Return the [X, Y] coordinate for the center point of the cell that contains the specified text.  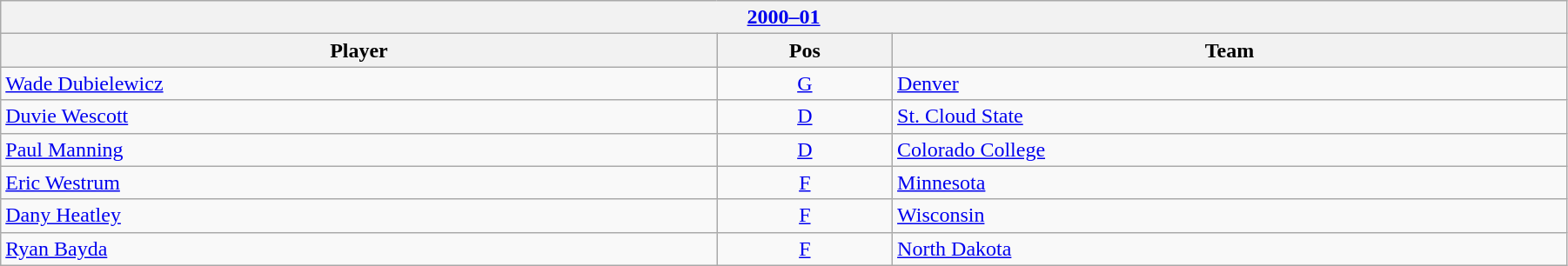
Wade Dubielewicz [358, 83]
G [804, 83]
Duvie Wescott [358, 116]
North Dakota [1230, 249]
Eric Westrum [358, 183]
Dany Heatley [358, 216]
Pos [804, 50]
Colorado College [1230, 150]
Paul Manning [358, 150]
Team [1230, 50]
2000–01 [784, 17]
St. Cloud State [1230, 116]
Ryan Bayda [358, 249]
Wisconsin [1230, 216]
Denver [1230, 83]
Minnesota [1230, 183]
Player [358, 50]
